Scan for the cell matching the given text and deliver its (x, y) coordinate at center. 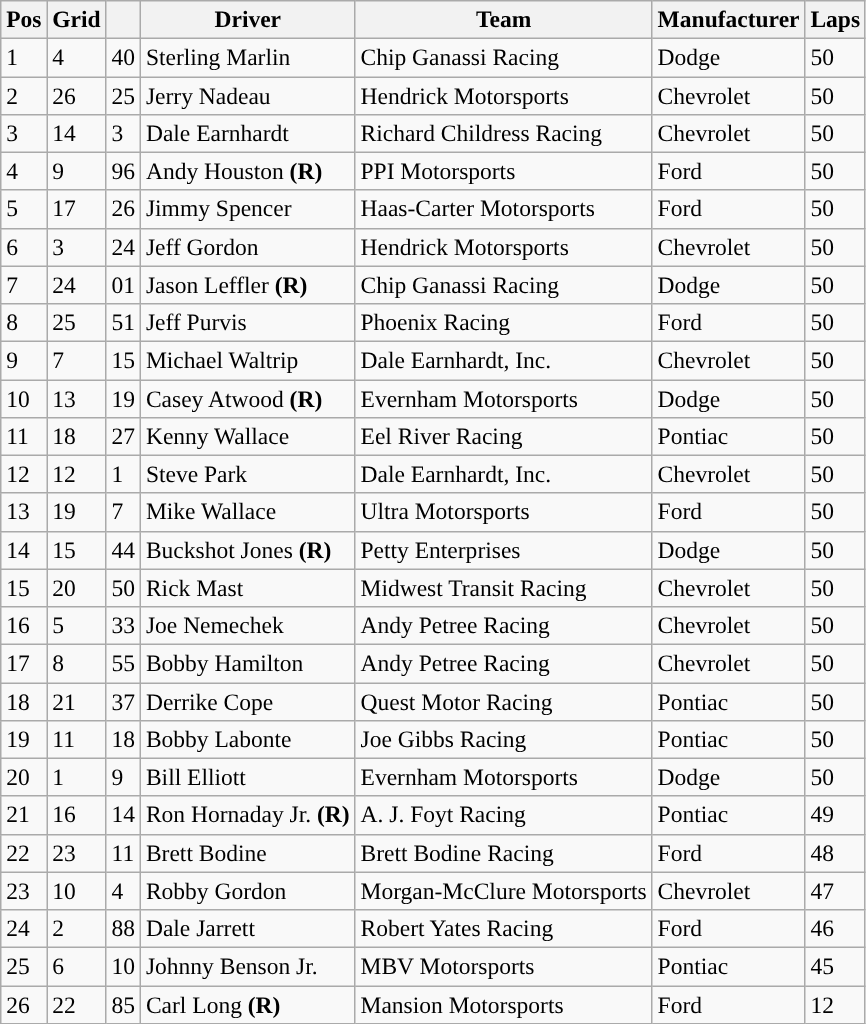
Jason Leffler (R) (248, 285)
Kenny Wallace (248, 436)
Mansion Motorsports (504, 1004)
40 (123, 57)
46 (836, 928)
Pos (24, 19)
Manufacturer (728, 19)
49 (836, 815)
44 (123, 550)
A. J. Foyt Racing (504, 815)
Joe Gibbs Racing (504, 739)
96 (123, 171)
88 (123, 928)
Rick Mast (248, 588)
Jeff Purvis (248, 322)
Robert Yates Racing (504, 928)
Team (504, 19)
Sterling Marlin (248, 57)
Carl Long (R) (248, 1004)
Morgan-McClure Motorsports (504, 891)
55 (123, 663)
Johnny Benson Jr. (248, 966)
Andy Houston (R) (248, 171)
Ron Hornaday Jr. (R) (248, 815)
Eel River Racing (504, 436)
Richard Childress Racing (504, 133)
Michael Waltrip (248, 360)
51 (123, 322)
Jeff Gordon (248, 247)
Jimmy Spencer (248, 209)
Steve Park (248, 474)
48 (836, 853)
Ultra Motorsports (504, 512)
Midwest Transit Racing (504, 588)
27 (123, 436)
Joe Nemechek (248, 625)
Grid (76, 19)
Bobby Labonte (248, 739)
Phoenix Racing (504, 322)
Petty Enterprises (504, 550)
Dale Jarrett (248, 928)
Haas-Carter Motorsports (504, 209)
Buckshot Jones (R) (248, 550)
Dale Earnhardt (248, 133)
MBV Motorsports (504, 966)
37 (123, 701)
Quest Motor Racing (504, 701)
Driver (248, 19)
Brett Bodine (248, 853)
Bill Elliott (248, 777)
Mike Wallace (248, 512)
33 (123, 625)
Derrike Cope (248, 701)
45 (836, 966)
85 (123, 1004)
47 (836, 891)
Robby Gordon (248, 891)
PPI Motorsports (504, 171)
Casey Atwood (R) (248, 398)
Laps (836, 19)
Brett Bodine Racing (504, 853)
Bobby Hamilton (248, 663)
Jerry Nadeau (248, 95)
01 (123, 285)
